For the text-containing cell, return its midpoint in [x, y] coordinate format. 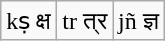
tr त्र [85, 21]
kṣ क्ष [29, 21]
jñ ज्ञ [139, 21]
